Output the [X, Y] coordinate of the center of the cell containing the given text.  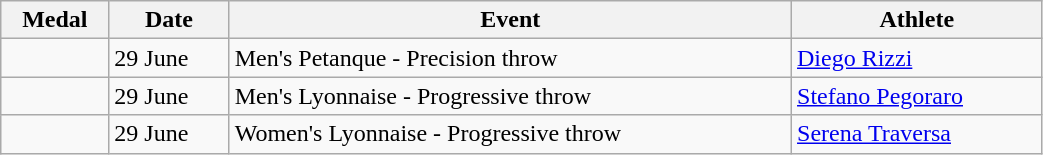
Stefano Pegoraro [918, 96]
Medal [55, 20]
Event [510, 20]
Athlete [918, 20]
Men's Lyonnaise - Progressive throw [510, 96]
Serena Traversa [918, 134]
Date [169, 20]
Diego Rizzi [918, 58]
Women's Lyonnaise - Progressive throw [510, 134]
Men's Petanque - Precision throw [510, 58]
